Search for the cell housing the specified text and yield its (x, y) center coordinate. 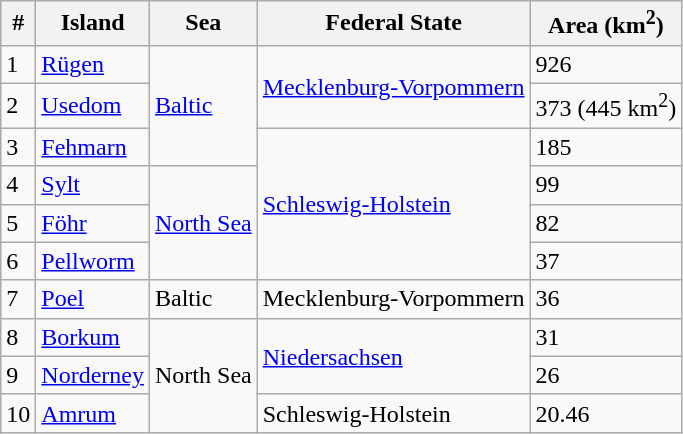
Federal State (394, 24)
31 (606, 337)
Borkum (93, 337)
185 (606, 147)
2 (18, 106)
37 (606, 261)
1 (18, 64)
# (18, 24)
Usedom (93, 106)
3 (18, 147)
9 (18, 375)
5 (18, 223)
373 (445 km2) (606, 106)
Amrum (93, 413)
Sea (204, 24)
4 (18, 185)
Pellworm (93, 261)
20.46 (606, 413)
6 (18, 261)
7 (18, 299)
36 (606, 299)
10 (18, 413)
Föhr (93, 223)
8 (18, 337)
926 (606, 64)
99 (606, 185)
Area (km2) (606, 24)
Fehmarn (93, 147)
26 (606, 375)
Island (93, 24)
Norderney (93, 375)
Rügen (93, 64)
82 (606, 223)
Poel (93, 299)
Niedersachsen (394, 356)
Sylt (93, 185)
